Output the (x, y) coordinate of the center of the cell containing the given text.  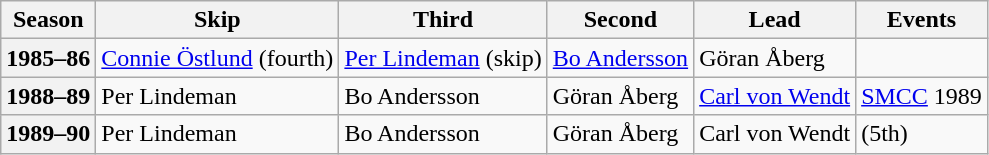
SMCC 1989 (922, 96)
Season (48, 20)
(5th) (922, 134)
Connie Östlund (fourth) (218, 58)
Third (443, 20)
Per Lindeman (skip) (443, 58)
1985–86 (48, 58)
Skip (218, 20)
Lead (775, 20)
1989–90 (48, 134)
Second (620, 20)
1988–89 (48, 96)
Events (922, 20)
